Output the [X, Y] coordinate of the center of the cell containing the given text.  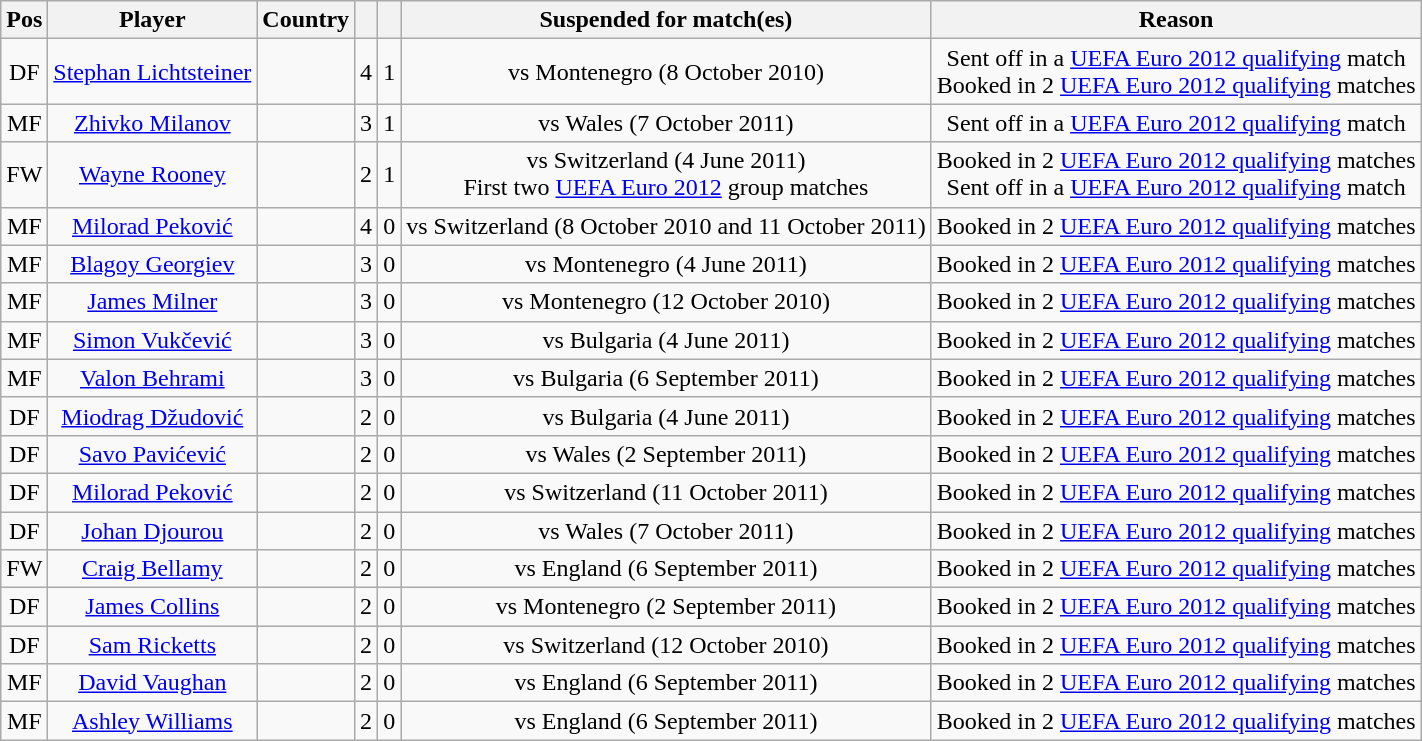
Craig Bellamy [152, 569]
Player [152, 20]
Country [306, 20]
vs Montenegro (12 October 2010) [666, 302]
Zhivko Milanov [152, 123]
Wayne Rooney [152, 174]
vs Switzerland (8 October 2010 and 11 October 2011) [666, 226]
vs Montenegro (8 October 2010) [666, 72]
Pos [24, 20]
Sam Ricketts [152, 645]
Blagoy Georgiev [152, 264]
Miodrag Džudović [152, 416]
Simon Vukčević [152, 340]
vs Switzerland (11 October 2011) [666, 492]
vs Montenegro (4 June 2011) [666, 264]
Johan Djourou [152, 531]
vs Montenegro (2 September 2011) [666, 607]
Ashley Williams [152, 721]
David Vaughan [152, 683]
Booked in 2 UEFA Euro 2012 qualifying matchesSent off in a UEFA Euro 2012 qualifying match [1176, 174]
Reason [1176, 20]
Sent off in a UEFA Euro 2012 qualifying match [1176, 123]
Valon Behrami [152, 378]
Stephan Lichtsteiner [152, 72]
vs Switzerland (4 June 2011)First two UEFA Euro 2012 group matches [666, 174]
James Collins [152, 607]
Suspended for match(es) [666, 20]
Savo Pavićević [152, 454]
vs Bulgaria (6 September 2011) [666, 378]
vs Switzerland (12 October 2010) [666, 645]
Sent off in a UEFA Euro 2012 qualifying matchBooked in 2 UEFA Euro 2012 qualifying matches [1176, 72]
James Milner [152, 302]
vs Wales (2 September 2011) [666, 454]
